Return the [x, y] coordinate for the center point of the cell that contains the specified text.  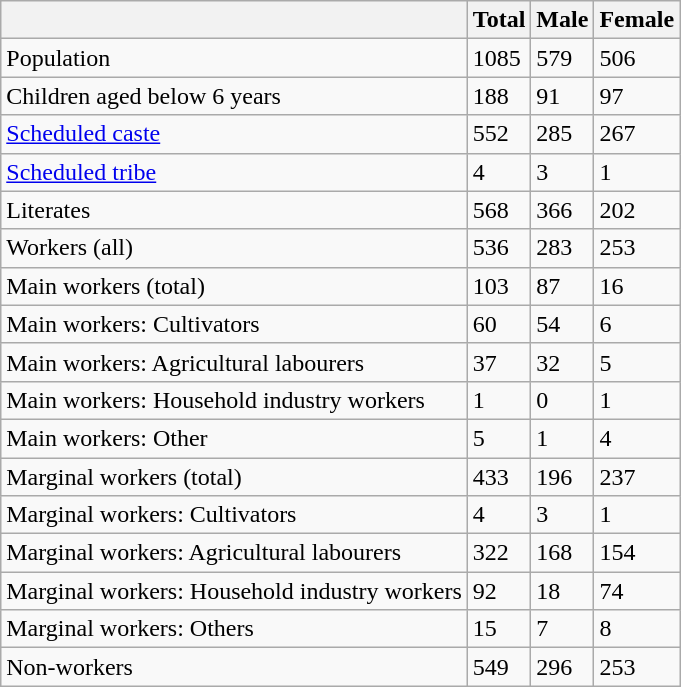
568 [499, 210]
60 [499, 324]
Scheduled tribe [234, 172]
Children aged below 6 years [234, 96]
92 [499, 591]
54 [562, 324]
32 [562, 362]
552 [499, 134]
8 [637, 629]
506 [637, 58]
Main workers: Household industry workers [234, 400]
322 [499, 553]
37 [499, 362]
Marginal workers: Household industry workers [234, 591]
579 [562, 58]
433 [499, 477]
Main workers: Agricultural labourers [234, 362]
1085 [499, 58]
Marginal workers: Cultivators [234, 515]
Workers (all) [234, 248]
Main workers (total) [234, 286]
366 [562, 210]
6 [637, 324]
91 [562, 96]
168 [562, 553]
Main workers: Other [234, 438]
Population [234, 58]
Scheduled caste [234, 134]
202 [637, 210]
Literates [234, 210]
267 [637, 134]
74 [637, 591]
18 [562, 591]
15 [499, 629]
0 [562, 400]
296 [562, 667]
285 [562, 134]
188 [499, 96]
Female [637, 20]
Marginal workers: Others [234, 629]
Main workers: Cultivators [234, 324]
Male [562, 20]
16 [637, 286]
196 [562, 477]
283 [562, 248]
549 [499, 667]
Marginal workers: Agricultural labourers [234, 553]
237 [637, 477]
Marginal workers (total) [234, 477]
103 [499, 286]
97 [637, 96]
Total [499, 20]
Non-workers [234, 667]
536 [499, 248]
7 [562, 629]
87 [562, 286]
154 [637, 553]
